Pinpoint the cell where the given text exists, returning its (X, Y) midpoint coordinate. 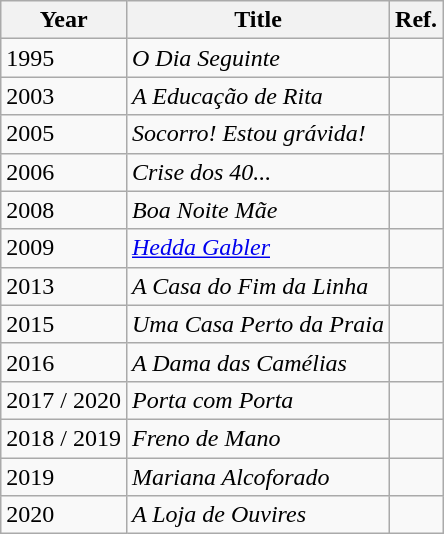
1995 (64, 58)
2003 (64, 96)
O Dia Seguinte (258, 58)
Boa Noite Mãe (258, 210)
Mariana Alcoforado (258, 477)
Socorro! Estou grávida! (258, 134)
A Dama das Camélias (258, 362)
2013 (64, 286)
2009 (64, 248)
Hedda Gabler (258, 248)
2019 (64, 477)
2020 (64, 515)
Year (64, 20)
2018 / 2019 (64, 438)
2005 (64, 134)
2008 (64, 210)
2015 (64, 324)
Freno de Mano (258, 438)
A Casa do Fim da Linha (258, 286)
2016 (64, 362)
Crise dos 40... (258, 172)
A Loja de Ouvires (258, 515)
2017 / 2020 (64, 400)
2006 (64, 172)
Title (258, 20)
Porta com Porta (258, 400)
Uma Casa Perto da Praia (258, 324)
A Educação de Rita (258, 96)
Ref. (416, 20)
